Return the [X, Y] coordinate for the center point of the cell that contains the specified text.  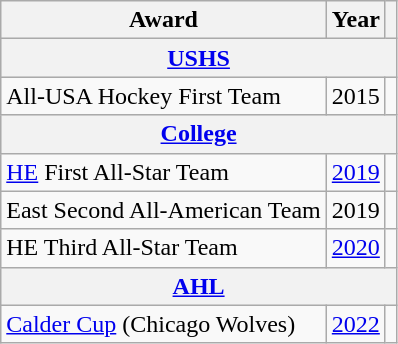
College [199, 134]
Year [356, 20]
All-USA Hockey First Team [164, 96]
East Second All-American Team [164, 210]
Calder Cup (Chicago Wolves) [164, 324]
2015 [356, 96]
HE Third All-Star Team [164, 248]
2020 [356, 248]
2022 [356, 324]
AHL [199, 286]
HE First All-Star Team [164, 172]
USHS [199, 58]
Award [164, 20]
